Locate the cell with the specified text and output its (X, Y) center coordinate. 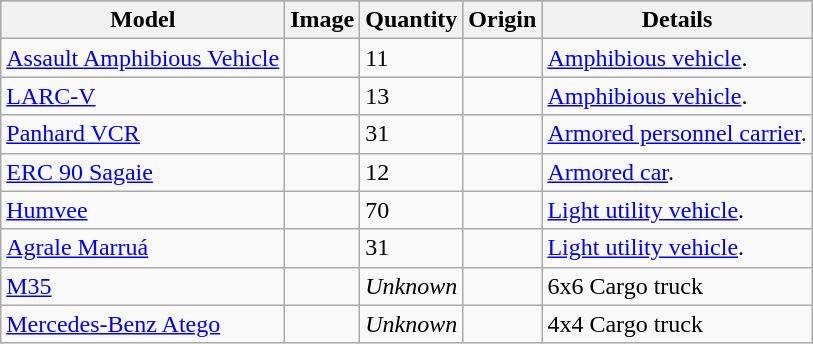
LARC-V (143, 96)
Armored personnel carrier. (677, 134)
Mercedes-Benz Atego (143, 324)
Origin (502, 20)
Image (322, 20)
Quantity (412, 20)
Model (143, 20)
Agrale Marruá (143, 248)
70 (412, 210)
11 (412, 58)
6x6 Cargo truck (677, 286)
M35 (143, 286)
4x4 Cargo truck (677, 324)
13 (412, 96)
Details (677, 20)
Humvee (143, 210)
12 (412, 172)
Panhard VCR (143, 134)
Armored car. (677, 172)
Assault Amphibious Vehicle (143, 58)
ERC 90 Sagaie (143, 172)
